For the text-containing cell, return its midpoint in [X, Y] coordinate format. 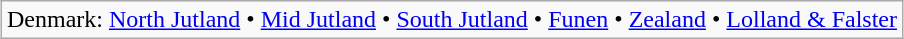
Denmark: North Jutland • Mid Jutland • South Jutland • Funen • Zealand • Lolland & Falster [452, 20]
